Extract the [x, y] coordinate from the center of the cell holding the provided text.  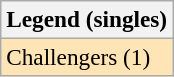
Challengers (1) [87, 57]
Legend (singles) [87, 19]
